Locate the cell with the specified text and output its [X, Y] center coordinate. 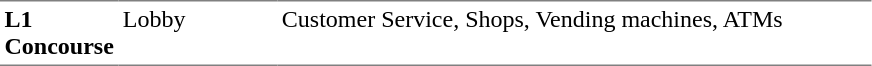
Customer Service, Shops, Vending machines, ATMs [574, 33]
Lobby [198, 33]
L1Concourse [59, 33]
